From the cell containing the given text, extract its center point as [x, y] coordinate. 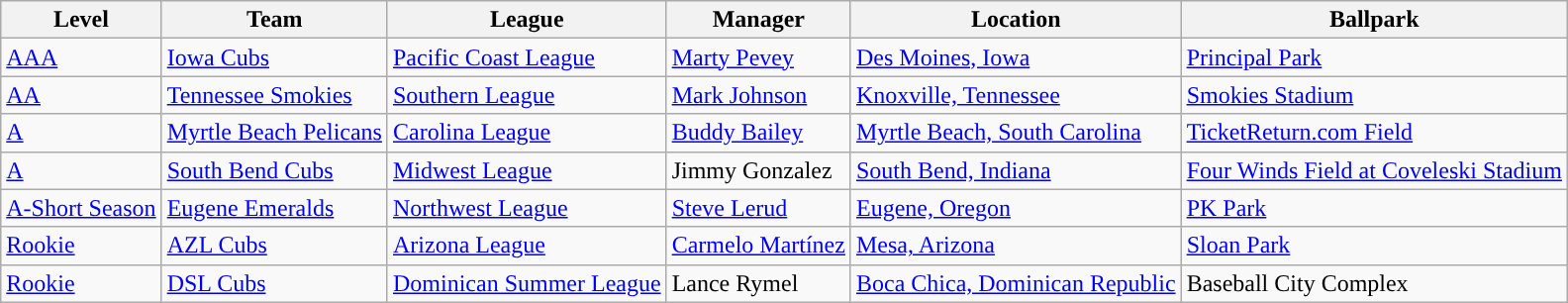
Eugene Emeralds [274, 208]
AAA [81, 57]
South Bend Cubs [274, 170]
Tennessee Smokies [274, 95]
TicketReturn.com Field [1374, 133]
Lance Rymel [758, 283]
Midwest League [527, 170]
DSL Cubs [274, 283]
Des Moines, Iowa [1016, 57]
AZL Cubs [274, 246]
Knoxville, Tennessee [1016, 95]
Manager [758, 20]
Carmelo Martínez [758, 246]
Baseball City Complex [1374, 283]
Buddy Bailey [758, 133]
Myrtle Beach, South Carolina [1016, 133]
Mesa, Arizona [1016, 246]
Marty Pevey [758, 57]
Myrtle Beach Pelicans [274, 133]
Mark Johnson [758, 95]
Arizona League [527, 246]
PK Park [1374, 208]
Team [274, 20]
Ballpark [1374, 20]
Four Winds Field at Coveleski Stadium [1374, 170]
League [527, 20]
Eugene, Oregon [1016, 208]
AA [81, 95]
Dominican Summer League [527, 283]
Northwest League [527, 208]
South Bend, Indiana [1016, 170]
Southern League [527, 95]
Pacific Coast League [527, 57]
Steve Lerud [758, 208]
A-Short Season [81, 208]
Level [81, 20]
Iowa Cubs [274, 57]
Location [1016, 20]
Principal Park [1374, 57]
Carolina League [527, 133]
Boca Chica, Dominican Republic [1016, 283]
Sloan Park [1374, 246]
Jimmy Gonzalez [758, 170]
Smokies Stadium [1374, 95]
